Locate the cell with the specified text and output its (x, y) center coordinate. 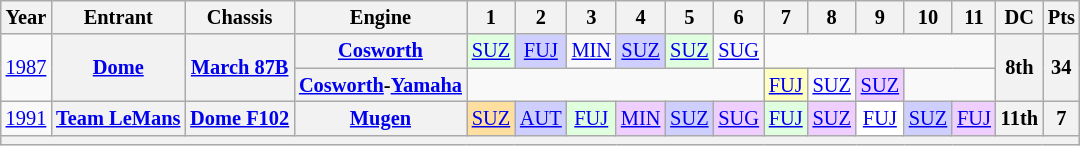
Engine (380, 17)
DC (1020, 17)
Mugen (380, 118)
8 (832, 17)
Dome F102 (240, 118)
Cosworth (380, 51)
3 (592, 17)
34 (1062, 68)
Dome (118, 68)
Cosworth-Yamaha (380, 85)
Team LeMans (118, 118)
March 87B (240, 68)
9 (880, 17)
10 (928, 17)
5 (689, 17)
11 (974, 17)
1987 (26, 68)
2 (541, 17)
11th (1020, 118)
Pts (1062, 17)
8th (1020, 68)
6 (738, 17)
Year (26, 17)
Entrant (118, 17)
1 (491, 17)
Chassis (240, 17)
1991 (26, 118)
AUT (541, 118)
4 (640, 17)
